Capture the cell that displays the provided text and extract its (x, y) central coordinate. 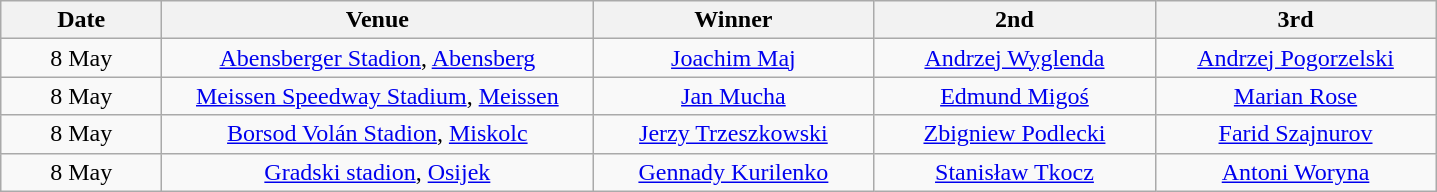
Meissen Speedway Stadium, Meissen (378, 96)
Jerzy Trzeszkowski (734, 134)
Zbigniew Podlecki (1014, 134)
Venue (378, 20)
Andrzej Pogorzelski (1296, 58)
Farid Szajnurov (1296, 134)
3rd (1296, 20)
Antoni Woryna (1296, 172)
Gradski stadion, Osijek (378, 172)
Winner (734, 20)
Gennady Kurilenko (734, 172)
Date (82, 20)
Abensberger Stadion, Abensberg (378, 58)
Joachim Maj (734, 58)
Borsod Volán Stadion, Miskolc (378, 134)
Marian Rose (1296, 96)
2nd (1014, 20)
Andrzej Wyglenda (1014, 58)
Edmund Migoś (1014, 96)
Stanisław Tkocz (1014, 172)
Jan Mucha (734, 96)
